Find where the given text appears and provide that cell's center as [x, y] coordinate. 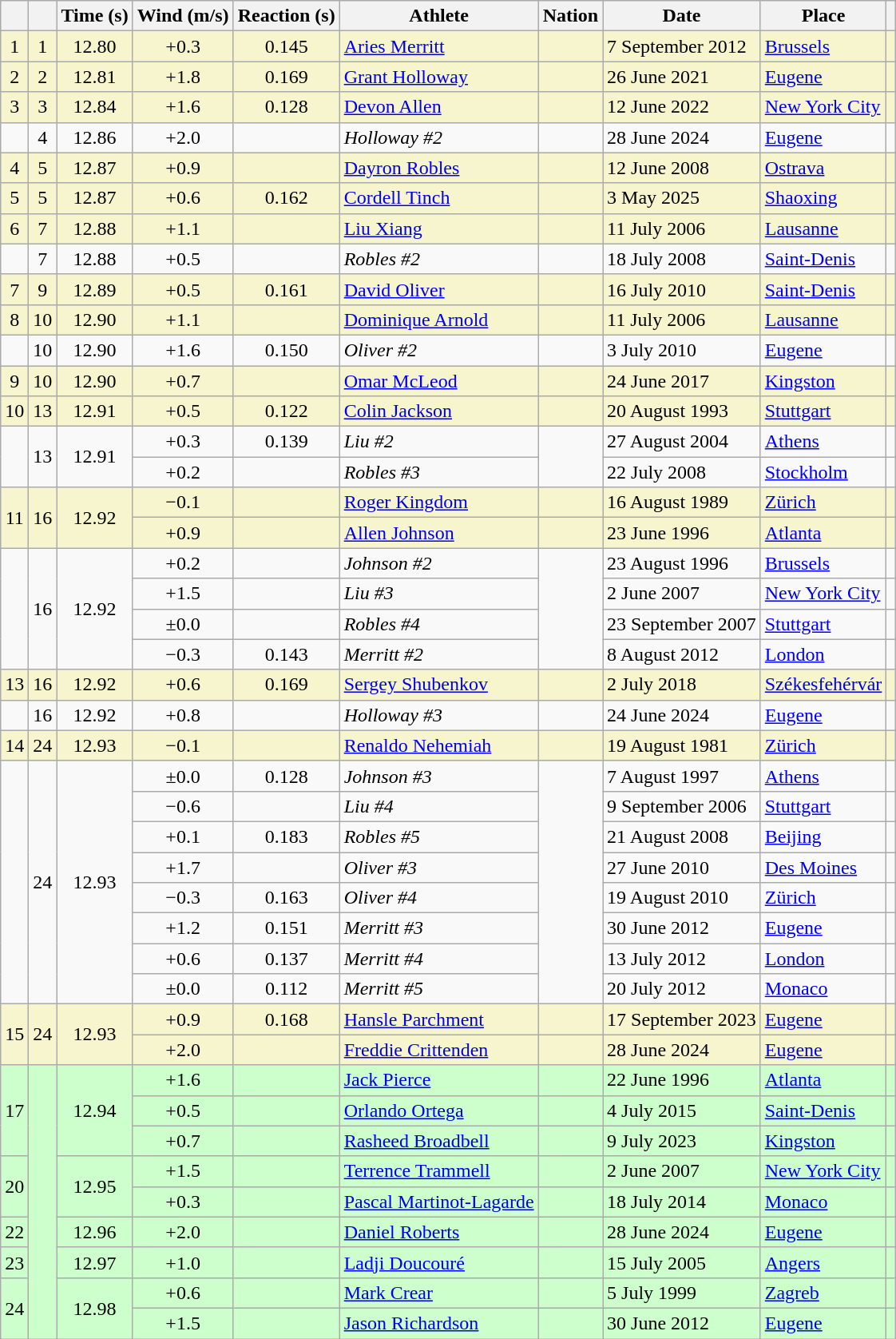
Robles #4 [439, 624]
Robles #5 [439, 836]
23 June 1996 [682, 533]
+1.2 [183, 928]
Place [823, 16]
Merritt #5 [439, 989]
5 July 1999 [682, 1293]
Freddie Crittenden [439, 1050]
12.86 [94, 137]
14 [14, 745]
Ostrava [823, 168]
20 [14, 1186]
3 July 2010 [682, 350]
Oliver #3 [439, 867]
Sergey Shubenkov [439, 685]
Merritt #4 [439, 959]
Cordell Tinch [439, 198]
Liu #3 [439, 594]
9 July 2023 [682, 1141]
Devon Allen [439, 107]
Liu #4 [439, 806]
21 August 2008 [682, 836]
Stockholm [823, 472]
Wind (m/s) [183, 16]
Robles #3 [439, 472]
Robles #2 [439, 259]
Liu Xiang [439, 228]
Daniel Roberts [439, 1232]
0.122 [286, 411]
12.95 [94, 1186]
18 July 2014 [682, 1202]
12.98 [94, 1308]
Beijing [823, 836]
12.89 [94, 289]
Omar McLeod [439, 381]
15 July 2005 [682, 1262]
9 September 2006 [682, 806]
19 August 1981 [682, 745]
Terrence Trammell [439, 1171]
11 [14, 518]
Jason Richardson [439, 1323]
4 July 2015 [682, 1111]
Holloway #2 [439, 137]
+1.8 [183, 77]
Oliver #4 [439, 898]
Shaoxing [823, 198]
12.97 [94, 1262]
0.139 [286, 442]
18 July 2008 [682, 259]
0.168 [286, 1019]
Oliver #2 [439, 350]
7 September 2012 [682, 46]
27 June 2010 [682, 867]
Jack Pierce [439, 1080]
19 August 2010 [682, 898]
0.145 [286, 46]
0.137 [286, 959]
Johnson #2 [439, 563]
Hansle Parchment [439, 1019]
Ladji Doucouré [439, 1262]
+1.7 [183, 867]
Merritt #3 [439, 928]
12.96 [94, 1232]
0.150 [286, 350]
Dayron Robles [439, 168]
2 July 2018 [682, 685]
16 August 1989 [682, 503]
Mark Crear [439, 1293]
Allen Johnson [439, 533]
Székesfehérvár [823, 685]
27 August 2004 [682, 442]
0.151 [286, 928]
12 June 2008 [682, 168]
Rasheed Broadbell [439, 1141]
12.84 [94, 107]
Orlando Ortega [439, 1111]
8 [14, 320]
17 [14, 1111]
+0.8 [183, 715]
Colin Jackson [439, 411]
−0.6 [183, 806]
0.161 [286, 289]
Grant Holloway [439, 77]
Aries Merritt [439, 46]
+0.1 [183, 836]
Pascal Martinot-Lagarde [439, 1202]
Nation [570, 16]
13 July 2012 [682, 959]
20 August 1993 [682, 411]
Time (s) [94, 16]
22 [14, 1232]
8 August 2012 [682, 654]
20 July 2012 [682, 989]
17 September 2023 [682, 1019]
7 August 1997 [682, 776]
0.143 [286, 654]
Angers [823, 1262]
26 June 2021 [682, 77]
12.94 [94, 1111]
Des Moines [823, 867]
16 July 2010 [682, 289]
Date [682, 16]
22 July 2008 [682, 472]
22 June 1996 [682, 1080]
0.162 [286, 198]
0.112 [286, 989]
Reaction (s) [286, 16]
12 June 2022 [682, 107]
12.81 [94, 77]
24 June 2024 [682, 715]
Dominique Arnold [439, 320]
6 [14, 228]
Merritt #2 [439, 654]
3 May 2025 [682, 198]
23 August 1996 [682, 563]
Roger Kingdom [439, 503]
0.163 [286, 898]
Holloway #3 [439, 715]
Athlete [439, 16]
+1.0 [183, 1262]
Renaldo Nehemiah [439, 745]
23 September 2007 [682, 624]
0.183 [286, 836]
23 [14, 1262]
15 [14, 1035]
Zagreb [823, 1293]
David Oliver [439, 289]
12.80 [94, 46]
24 June 2017 [682, 381]
Liu #2 [439, 442]
Johnson #3 [439, 776]
